Pinpoint the cell where the given text exists, returning its [x, y] midpoint coordinate. 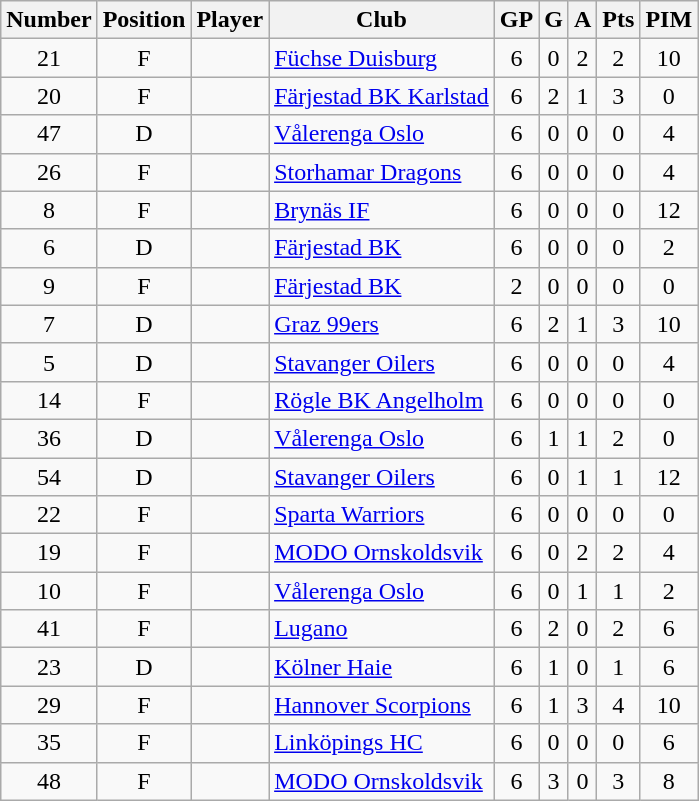
14 [49, 400]
Lugano [382, 629]
Färjestad BK Karlstad [382, 96]
22 [49, 515]
Rögle BK Angelholm [382, 400]
Hannover Scorpions [382, 705]
Linköpings HC [382, 743]
5 [49, 362]
35 [49, 743]
Kölner Haie [382, 667]
19 [49, 553]
Füchse Duisburg [382, 58]
Sparta Warriors [382, 515]
36 [49, 438]
Position [144, 20]
GP [516, 20]
Storhamar Dragons [382, 172]
Club [382, 20]
54 [49, 477]
Brynäs IF [382, 210]
Number [49, 20]
26 [49, 172]
23 [49, 667]
7 [49, 324]
Pts [618, 20]
A [582, 20]
Graz 99ers [382, 324]
Player [230, 20]
20 [49, 96]
PIM [669, 20]
41 [49, 629]
G [554, 20]
47 [49, 134]
48 [49, 781]
9 [49, 286]
21 [49, 58]
29 [49, 705]
